Find where the given text appears and provide that cell's center as [x, y] coordinate. 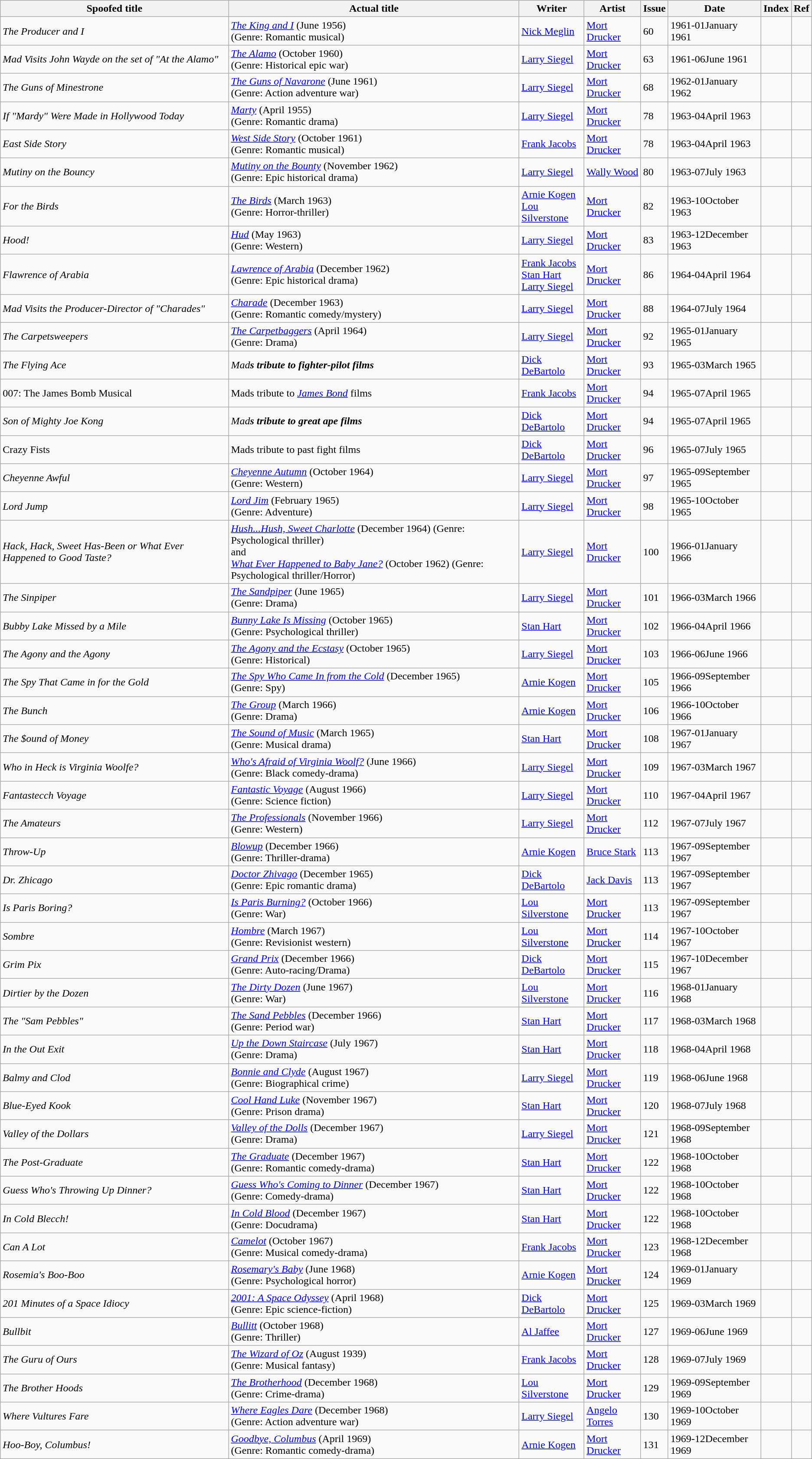
The Spy Who Came In from the Cold (December 1965)(Genre: Spy) [374, 682]
Cheyenne Autumn (October 1964)(Genre: Western) [374, 478]
Where Vultures Fare [115, 1416]
116 [654, 993]
Lawrence of Arabia (December 1962)(Genre: Epic historical drama) [374, 274]
93 [654, 364]
Date [714, 9]
In Cold Blood (December 1967)(Genre: Docudrama) [374, 1218]
1963-07July 1963 [714, 172]
Grim Pix [115, 965]
1966-03March 1966 [714, 598]
Fantastic Voyage (August 1966)(Genre: Science fiction) [374, 795]
Hack, Hack, Sweet Has-Been or What Ever Happened to Good Taste? [115, 552]
Wally Wood [612, 172]
1967-07July 1967 [714, 823]
110 [654, 795]
131 [654, 1445]
The King and I (June 1956)(Genre: Romantic musical) [374, 31]
105 [654, 682]
The Guru of Ours [115, 1360]
Camelot (October 1967)(Genre: Musical comedy-drama) [374, 1247]
1963-10October 1963 [714, 206]
Valley of the Dolls (December 1967)(Genre: Drama) [374, 1134]
Is Paris Burning? (October 1966)(Genre: War) [374, 908]
In Cold Blecch! [115, 1218]
The Sandpiper (June 1965)(Genre: Drama) [374, 598]
Hoo-Boy, Columbus! [115, 1445]
112 [654, 823]
1968-09September 1968 [714, 1134]
Is Paris Boring? [115, 908]
Mutiny on the Bouncy [115, 172]
Sombre [115, 936]
East Side Story [115, 144]
60 [654, 31]
The Amateurs [115, 823]
Guess Who's Coming to Dinner (December 1967)(Genre: Comedy-drama) [374, 1190]
1969-06June 1969 [714, 1332]
1968-06June 1968 [714, 1078]
The Brother Hoods [115, 1388]
1969-09September 1969 [714, 1388]
Mad Visits John Wayde on the set of "At the Alamo" [115, 59]
Rosemia's Boo-Boo [115, 1275]
63 [654, 59]
Balmy and Clod [115, 1078]
109 [654, 767]
1967-01January 1967 [714, 738]
Writer [552, 9]
Doctor Zhivago (December 1965)(Genre: Epic romantic drama) [374, 880]
1961-01January 1961 [714, 31]
Bubby Lake Missed by a Mile [115, 626]
124 [654, 1275]
Hombre (March 1967)(Genre: Revisionist western) [374, 936]
Actual title [374, 9]
The Sound of Music (March 1965)(Genre: Musical drama) [374, 738]
1967-03March 1967 [714, 767]
102 [654, 626]
Marty (April 1955)(Genre: Romantic drama) [374, 115]
1965-01January 1965 [714, 337]
1967-10December 1967 [714, 965]
The Producer and I [115, 31]
Blue-Eyed Kook [115, 1105]
Ref [802, 9]
Dirtier by the Dozen [115, 993]
1966-10October 1966 [714, 711]
125 [654, 1303]
123 [654, 1247]
129 [654, 1388]
92 [654, 337]
The Agony and the Ecstasy (October 1965)(Genre: Historical) [374, 654]
The Sand Pebbles (December 1966)(Genre: Period war) [374, 1021]
Cool Hand Luke (November 1967)(Genre: Prison drama) [374, 1105]
1968-12December 1968 [714, 1247]
The Sinpiper [115, 598]
96 [654, 449]
Mads tribute to fighter-pilot films [374, 364]
1962-01January 1962 [714, 88]
1966-04April 1966 [714, 626]
Hood! [115, 240]
The Agony and the Agony [115, 654]
1964-07July 1964 [714, 308]
Where Eagles Dare (December 1968)(Genre: Action adventure war) [374, 1416]
83 [654, 240]
Cheyenne Awful [115, 478]
1964-04April 1964 [714, 274]
Hud (May 1963)(Genre: Western) [374, 240]
128 [654, 1360]
1968-01January 1968 [714, 993]
1965-07July 1965 [714, 449]
Blowup (December 1966)(Genre: Thriller-drama) [374, 851]
118 [654, 1049]
1967-04April 1967 [714, 795]
Grand Prix (December 1966)(Genre: Auto-racing/Drama) [374, 965]
Bunny Lake Is Missing (October 1965)(Genre: Psychological thriller) [374, 626]
Who's Afraid of Virginia Woolf? (June 1966)(Genre: Black comedy-drama) [374, 767]
1963-12December 1963 [714, 240]
1969-03March 1969 [714, 1303]
1966-01January 1966 [714, 552]
In the Out Exit [115, 1049]
The Post-Graduate [115, 1162]
Issue [654, 9]
1968-07July 1968 [714, 1105]
1965-09September 1965 [714, 478]
68 [654, 88]
Who in Heck is Virginia Woolfe? [115, 767]
80 [654, 172]
Bruce Stark [612, 851]
1969-07July 1969 [714, 1360]
The Carpetsweepers [115, 337]
1969-10October 1969 [714, 1416]
The Bunch [115, 711]
115 [654, 965]
1968-04April 1968 [714, 1049]
88 [654, 308]
Mad Visits the Producer-Director of "Charades" [115, 308]
106 [654, 711]
The Flying Ace [115, 364]
Goodbye, Columbus (April 1969)(Genre: Romantic comedy-drama) [374, 1445]
1966-06June 1966 [714, 654]
117 [654, 1021]
1968-03March 1968 [714, 1021]
82 [654, 206]
98 [654, 506]
Throw-Up [115, 851]
100 [654, 552]
Nick Meglin [552, 31]
97 [654, 478]
Mads tribute to James Bond films [374, 393]
Angelo Torres [612, 1416]
Arnie KogenLou Silverstone [552, 206]
The Brotherhood (December 1968)(Genre: Crime-drama) [374, 1388]
127 [654, 1332]
Guess Who's Throwing Up Dinner? [115, 1190]
The Spy That Came in for the Gold [115, 682]
108 [654, 738]
1969-01January 1969 [714, 1275]
Son of Mighty Joe Kong [115, 422]
Index [776, 9]
119 [654, 1078]
114 [654, 936]
West Side Story (October 1961)(Genre: Romantic musical) [374, 144]
Charade (December 1963)(Genre: Romantic comedy/mystery) [374, 308]
The Alamo (October 1960)(Genre: Historical epic war) [374, 59]
Artist [612, 9]
The $ound of Money [115, 738]
1965-10October 1965 [714, 506]
Mads tribute to great ape films [374, 422]
Lord Jump [115, 506]
121 [654, 1134]
Valley of the Dollars [115, 1134]
2001: A Space Odyssey (April 1968)(Genre: Epic science-fiction) [374, 1303]
Crazy Fists [115, 449]
Frank JacobsStan HartLarry Siegel [552, 274]
Bonnie and Clyde (August 1967)(Genre: Biographical crime) [374, 1078]
1965-03March 1965 [714, 364]
1966-09September 1966 [714, 682]
Flawrence of Arabia [115, 274]
Lord Jim (February 1965)(Genre: Adventure) [374, 506]
1961-06June 1961 [714, 59]
The "Sam Pebbles" [115, 1021]
86 [654, 274]
1967-10October 1967 [714, 936]
Bullbit [115, 1332]
The Guns of Minestrone [115, 88]
Spoofed title [115, 9]
Mutiny on the Bounty (November 1962)(Genre: Epic historical drama) [374, 172]
120 [654, 1105]
The Graduate (December 1967)(Genre: Romantic comedy-drama) [374, 1162]
007: The James Bomb Musical [115, 393]
101 [654, 598]
Jack Davis [612, 880]
The Professionals (November 1966)(Genre: Western) [374, 823]
Fantastecch Voyage [115, 795]
Bullitt (October 1968)(Genre: Thriller) [374, 1332]
The Carpetbaggers (April 1964)(Genre: Drama) [374, 337]
The Dirty Dozen (June 1967)(Genre: War) [374, 993]
For the Birds [115, 206]
If "Mardy" Were Made in Hollywood Today [115, 115]
103 [654, 654]
1969-12December 1969 [714, 1445]
Up the Down Staircase (July 1967)(Genre: Drama) [374, 1049]
201 Minutes of a Space Idiocy [115, 1303]
The Group (March 1966)(Genre: Drama) [374, 711]
Al Jaffee [552, 1332]
The Birds (March 1963)(Genre: Horror-thriller) [374, 206]
Mads tribute to past fight films [374, 449]
The Wizard of Oz (August 1939)(Genre: Musical fantasy) [374, 1360]
Dr. Zhicago [115, 880]
130 [654, 1416]
Rosemary's Baby (June 1968)(Genre: Psychological horror) [374, 1275]
Can A Lot [115, 1247]
The Guns of Navarone (June 1961)(Genre: Action adventure war) [374, 88]
